Scan for the cell matching the given text and deliver its (x, y) coordinate at center. 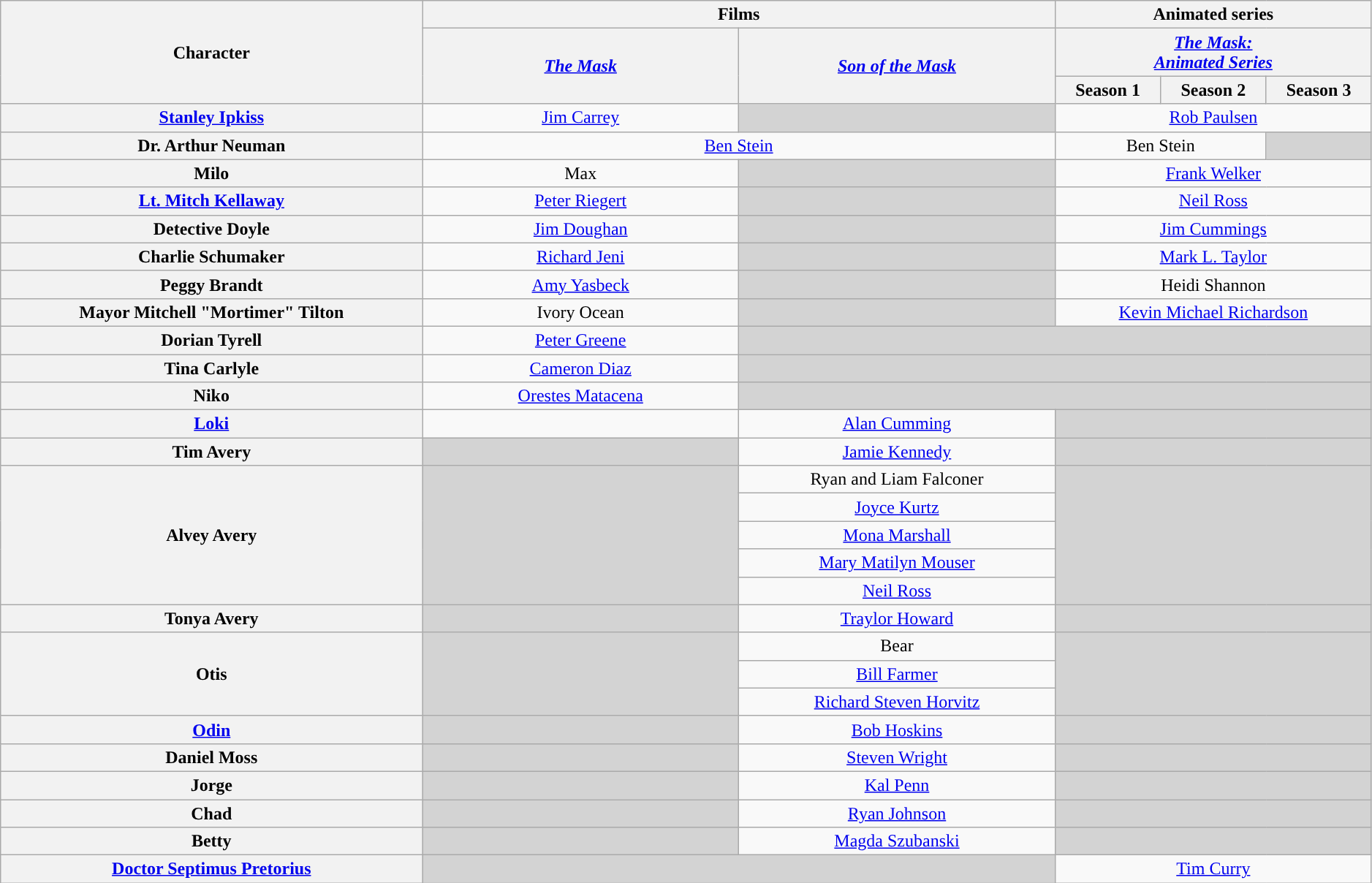
Films (739, 15)
Dr. Arthur Neuman (212, 145)
Jim Cummings (1213, 229)
Doctor Septimus Pretorius (212, 869)
Jorge (212, 785)
Mark L. Taylor (1213, 257)
Stanley Ipkiss (212, 118)
Tim Avery (212, 452)
Tim Curry (1213, 869)
Richard Steven Horvitz (898, 702)
Joyce Kurtz (898, 507)
Frank Welker (1213, 173)
Mona Marshall (898, 535)
Lt. Mitch Kellaway (212, 201)
Richard Jeni (580, 257)
The Mask (580, 66)
Season 1 (1107, 90)
Chad (212, 814)
Milo (212, 173)
Kal Penn (898, 785)
Peter Greene (580, 340)
Orestes Matacena (580, 396)
Steven Wright (898, 757)
Bear (898, 646)
Season 3 (1319, 90)
Mary Matilyn Mouser (898, 563)
Bill Farmer (898, 674)
Ivory Ocean (580, 312)
Rob Paulsen (1213, 118)
Cameron Diaz (580, 368)
Betty (212, 841)
Jim Carrey (580, 118)
Peggy Brandt (212, 284)
Ryan and Liam Falconer (898, 480)
Animated series (1213, 15)
Otis (212, 674)
Kevin Michael Richardson (1213, 312)
Charlie Schumaker (212, 257)
Heidi Shannon (1213, 284)
Jamie Kennedy (898, 452)
Tina Carlyle (212, 368)
Season 2 (1213, 90)
Peter Riegert (580, 201)
Odin (212, 729)
Bob Hoskins (898, 729)
Alvey Avery (212, 535)
Traylor Howard (898, 618)
Dorian Tyrell (212, 340)
Mayor Mitchell "Mortimer" Tilton (212, 312)
Character (212, 53)
Niko (212, 396)
Daniel Moss (212, 757)
Tonya Avery (212, 618)
Magda Szubanski (898, 841)
Max (580, 173)
Amy Yasbeck (580, 284)
Loki (212, 424)
Jim Doughan (580, 229)
Ryan Johnson (898, 814)
Detective Doyle (212, 229)
Son of the Mask (898, 66)
The Mask: Animated Series (1213, 53)
Alan Cumming (898, 424)
